Provide the [x, y] coordinate of the cell's center where the given text is located.  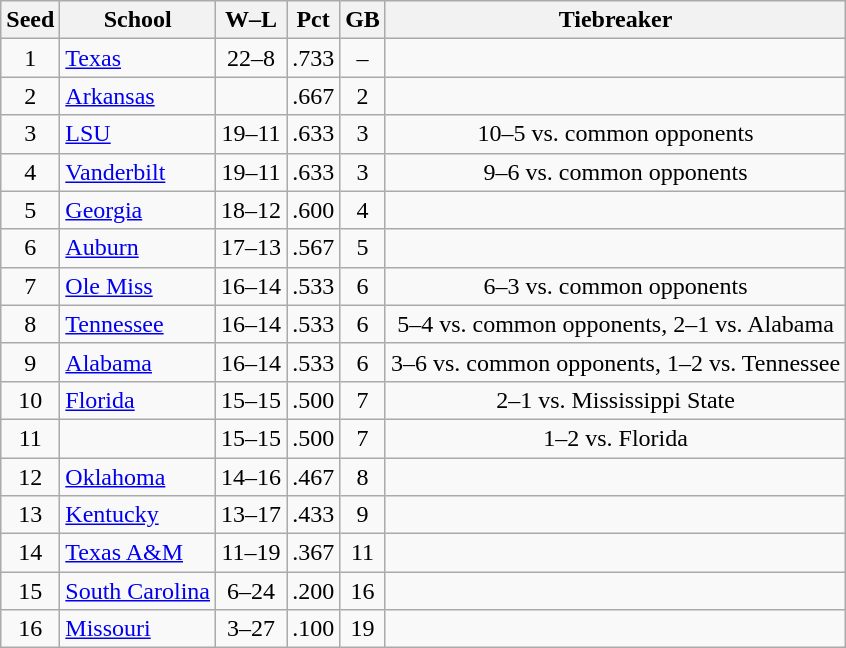
14–16 [252, 477]
15 [30, 591]
Arkansas [138, 96]
19 [363, 629]
6–3 vs. common opponents [615, 286]
9–6 vs. common opponents [615, 172]
2–1 vs. Mississippi State [615, 400]
12 [30, 477]
.733 [314, 58]
1 [30, 58]
10–5 vs. common opponents [615, 134]
1–2 vs. Florida [615, 438]
Kentucky [138, 515]
Auburn [138, 248]
22–8 [252, 58]
Vanderbilt [138, 172]
Tiebreaker [615, 20]
School [138, 20]
.200 [314, 591]
.600 [314, 210]
Texas A&M [138, 553]
Missouri [138, 629]
W–L [252, 20]
14 [30, 553]
South Carolina [138, 591]
.467 [314, 477]
.667 [314, 96]
3–6 vs. common opponents, 1–2 vs. Tennessee [615, 362]
GB [363, 20]
.100 [314, 629]
13 [30, 515]
Georgia [138, 210]
18–12 [252, 210]
5–4 vs. common opponents, 2–1 vs. Alabama [615, 324]
Alabama [138, 362]
6–24 [252, 591]
13–17 [252, 515]
Tennessee [138, 324]
Pct [314, 20]
LSU [138, 134]
.567 [314, 248]
Texas [138, 58]
.433 [314, 515]
17–13 [252, 248]
Florida [138, 400]
Oklahoma [138, 477]
10 [30, 400]
.367 [314, 553]
Ole Miss [138, 286]
3–27 [252, 629]
Seed [30, 20]
11–19 [252, 553]
– [363, 58]
